Pinpoint the cell where the given text exists, returning its (X, Y) midpoint coordinate. 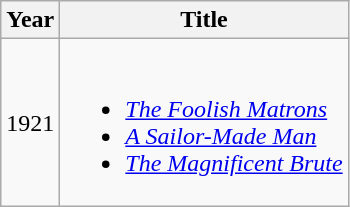
Year (30, 20)
The Foolish MatronsA Sailor-Made ManThe Magnificent Brute (204, 122)
Title (204, 20)
1921 (30, 122)
